Search for the cell housing the specified text and yield its (x, y) center coordinate. 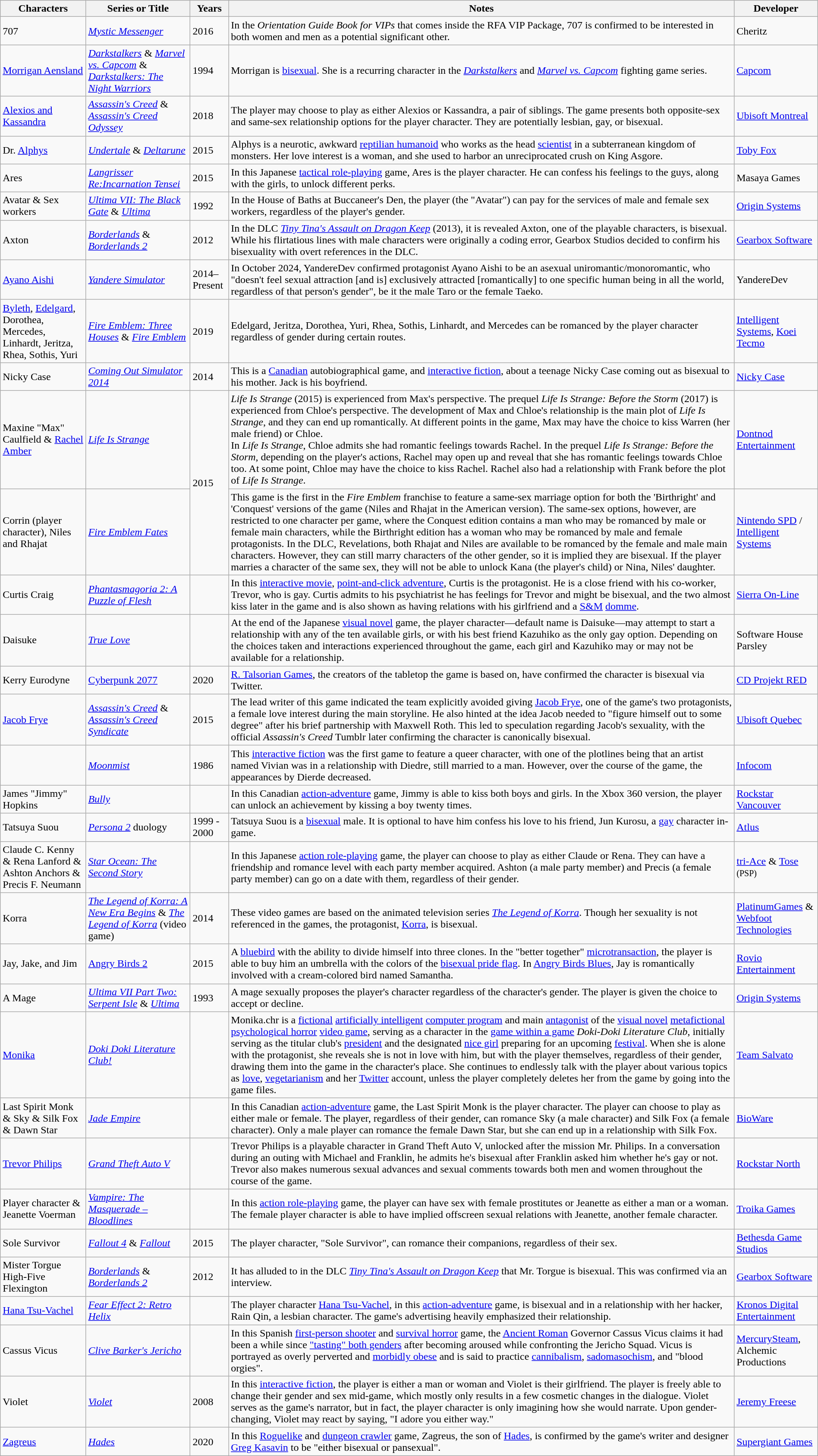
Software House Parsley (776, 640)
Curtis Craig (43, 595)
CD Projekt RED (776, 680)
Developer (776, 9)
It has alluded to in the DLC Tiny Tina's Assault on Dragon Keep that Mr. Torgue is bisexual. This was confirmed via an interview. (481, 1277)
Tatsuya Suou is a bisexual male. It is optional to have him confess his love to his friend, Jun Kurosu, a gay character in-game. (481, 827)
Coming Out Simulator 2014 (138, 376)
2018 (210, 116)
Tatsuya Suou (43, 827)
Corrin (player character), Niles and Rhajat (43, 531)
Sole Survivor (43, 1242)
Rockstar North (776, 1163)
Player character & Jeanette Voerman (43, 1209)
Jay, Jake, and Jim (43, 964)
Byleth, Edelgard, Dorothea, Mercedes, Linhardt, Jeritza, Rhea, Sothis, Yuri (43, 331)
Ares (43, 178)
Intelligent Systems, Koei Tecmo (776, 331)
BioWare (776, 1118)
Doki Doki Literature Club! (138, 1055)
Notes (481, 9)
Clive Barker's Jericho (138, 1350)
Masaya Games (776, 178)
Characters (43, 9)
Life Is Strange (138, 439)
Assassin's Creed & Assassin's Creed Syndicate (138, 720)
Langrisser Re:Incarnation Tensei (138, 178)
Claude C. Kenny & Rena Lanford & Ashton Anchors & Precis F. Neumann (43, 867)
James "Jimmy" Hopkins (43, 799)
Nintendo SPD / Intelligent Systems (776, 531)
Kronos Digital Entertainment (776, 1311)
Hades (138, 1442)
Star Ocean: The Second Story (138, 867)
YandereDev (776, 280)
2008 (210, 1402)
Monika (43, 1055)
Daisuke (43, 640)
Toby Fox (776, 150)
Grand Theft Auto V (138, 1163)
R. Talsorian Games, the creators of the tabletop the game is based on, have confirmed the character is bisexual via Twitter. (481, 680)
The Legend of Korra: A New Era Begins & The Legend of Korra (video game) (138, 918)
Ubisoft Montreal (776, 116)
Ultima VII: The Black Gate & Ultima (138, 206)
Supergiant Games (776, 1442)
MercurySteam, Alchemic Productions (776, 1350)
tri-Ace & Tose (PSP) (776, 867)
Team Salvato (776, 1055)
Jacob Frye (43, 720)
Ultima VII Part Two: Serpent Isle & Ultima (138, 997)
The player character, "Sole Survivor", can romance their companions, regardless of their sex. (481, 1242)
Vampire: The Masquerade – Bloodlines (138, 1209)
True Love (138, 640)
1986 (210, 765)
1992 (210, 206)
Fallout 4 & Fallout (138, 1242)
Atlus (776, 827)
2016 (210, 31)
Cyberpunk 2077 (138, 680)
Ayano Aishi (43, 280)
Capcom (776, 71)
Sierra On-Line (776, 595)
Dr. Alphys (43, 150)
Angry Birds 2 (138, 964)
PlatinumGames & Webfoot Technologies (776, 918)
Morrigan is bisexual. She is a recurring character in the Darkstalkers and Marvel vs. Capcom fighting game series. (481, 71)
Rovio Entertainment (776, 964)
Morrigan Aensland (43, 71)
Avatar & Sex workers (43, 206)
Bethesda Game Studios (776, 1242)
Years (210, 9)
Troika Games (776, 1209)
Assassin's Creed & Assassin's Creed Odyssey (138, 116)
2019 (210, 331)
Mystic Messenger (138, 31)
Moonmist (138, 765)
Trevor Philips (43, 1163)
Jade Empire (138, 1118)
Rockstar Vancouver (776, 799)
Fear Effect 2: Retro Helix (138, 1311)
Dontnod Entertainment (776, 439)
707 (43, 31)
A Mage (43, 997)
Maxine "Max" Caulfield & Rachel Amber (43, 439)
Cassus Vicus (43, 1350)
Kerry Eurodyne (43, 680)
Yandere Simulator (138, 280)
Last Spirit Monk & Sky & Silk Fox & Dawn Star (43, 1118)
A mage sexually proposes the player's character regardless of the character's gender. The player is given the choice to accept or decline. (481, 997)
Undertale & Deltarune (138, 150)
Cheritz (776, 31)
Infocom (776, 765)
Jeremy Freese (776, 1402)
Axton (43, 240)
Fire Emblem: Three Houses & Fire Emblem (138, 331)
Persona 2 duology (138, 827)
2014–Present (210, 280)
Korra (43, 918)
Ubisoft Quebec (776, 720)
1993 (210, 997)
Zagreus (43, 1442)
Hana Tsu-Vachel (43, 1311)
Alexios and Kassandra (43, 116)
Series or Title (138, 9)
1994 (210, 71)
Mister Torgue High-Five Flexington (43, 1277)
Bully (138, 799)
Fire Emblem Fates (138, 531)
Phantasmagoria 2: A Puzzle of Flesh (138, 595)
1999 - 2000 (210, 827)
Darkstalkers & Marvel vs. Capcom & Darkstalkers: The Night Warriors (138, 71)
